Determine the [x, y] coordinate at the center of the cell enclosing the given text.  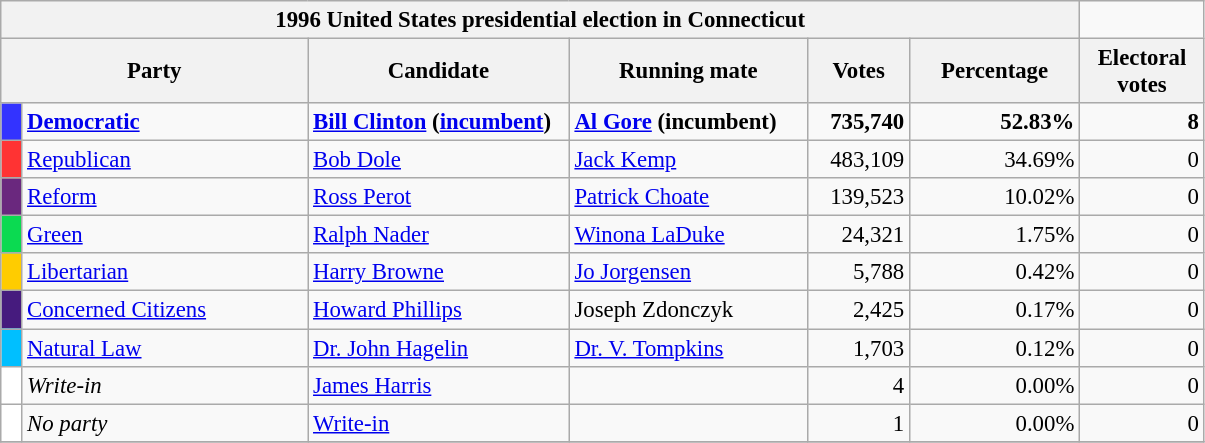
Natural Law [165, 348]
Libertarian [165, 273]
24,321 [859, 235]
Jo Jorgensen [688, 273]
0.12% [994, 348]
139,523 [859, 197]
Winona LaDuke [688, 235]
1 [859, 423]
Dr. V. Tompkins [688, 348]
1,703 [859, 348]
52.83% [994, 122]
Votes [859, 72]
Al Gore (incumbent) [688, 122]
8 [1142, 122]
735,740 [859, 122]
No party [165, 423]
Electoral votes [1142, 72]
Ralph Nader [438, 235]
34.69% [994, 160]
Ross Perot [438, 197]
Bob Dole [438, 160]
Bill Clinton (incumbent) [438, 122]
Joseph Zdonczyk [688, 310]
Green [165, 235]
Party [154, 72]
483,109 [859, 160]
1996 United States presidential election in Connecticut [540, 20]
Reform [165, 197]
Dr. John Hagelin [438, 348]
10.02% [994, 197]
5,788 [859, 273]
Jack Kemp [688, 160]
2,425 [859, 310]
Howard Phillips [438, 310]
James Harris [438, 385]
Candidate [438, 72]
Harry Browne [438, 273]
Running mate [688, 72]
Patrick Choate [688, 197]
4 [859, 385]
1.75% [994, 235]
0.17% [994, 310]
0.42% [994, 273]
Democratic [165, 122]
Republican [165, 160]
Concerned Citizens [165, 310]
Percentage [994, 72]
